Scan for the cell matching the given text and deliver its (x, y) coordinate at center. 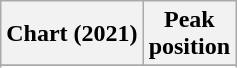
Chart (2021) (72, 34)
Peakposition (189, 34)
